Detect which cell encompasses the target text, then output its [x, y] center coordinate. 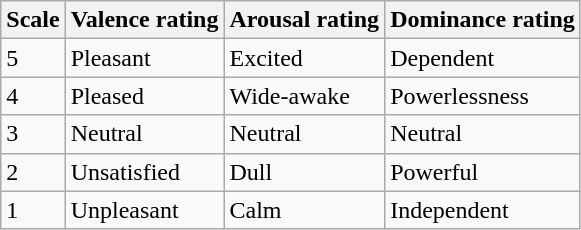
Calm [304, 210]
Powerful [483, 172]
Valence rating [144, 20]
5 [33, 58]
Wide-awake [304, 96]
Dull [304, 172]
Dependent [483, 58]
Dominance rating [483, 20]
Scale [33, 20]
Unpleasant [144, 210]
Pleasant [144, 58]
Independent [483, 210]
Pleased [144, 96]
1 [33, 210]
Powerlessness [483, 96]
Unsatisfied [144, 172]
4 [33, 96]
Arousal rating [304, 20]
Excited [304, 58]
2 [33, 172]
3 [33, 134]
